For the text-containing cell, return its midpoint in (X, Y) coordinate format. 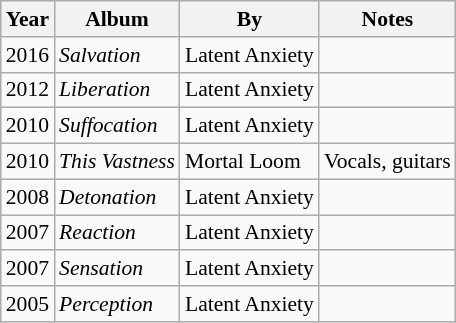
Mortal Loom (250, 162)
Notes (388, 19)
2008 (28, 197)
Vocals, guitars (388, 162)
Album (117, 19)
2012 (28, 90)
Salvation (117, 55)
Year (28, 19)
Detonation (117, 197)
Liberation (117, 90)
By (250, 19)
2016 (28, 55)
Perception (117, 304)
2005 (28, 304)
Sensation (117, 269)
Suffocation (117, 126)
Reaction (117, 233)
This Vastness (117, 162)
